Detect which cell encompasses the target text, then output its [X, Y] center coordinate. 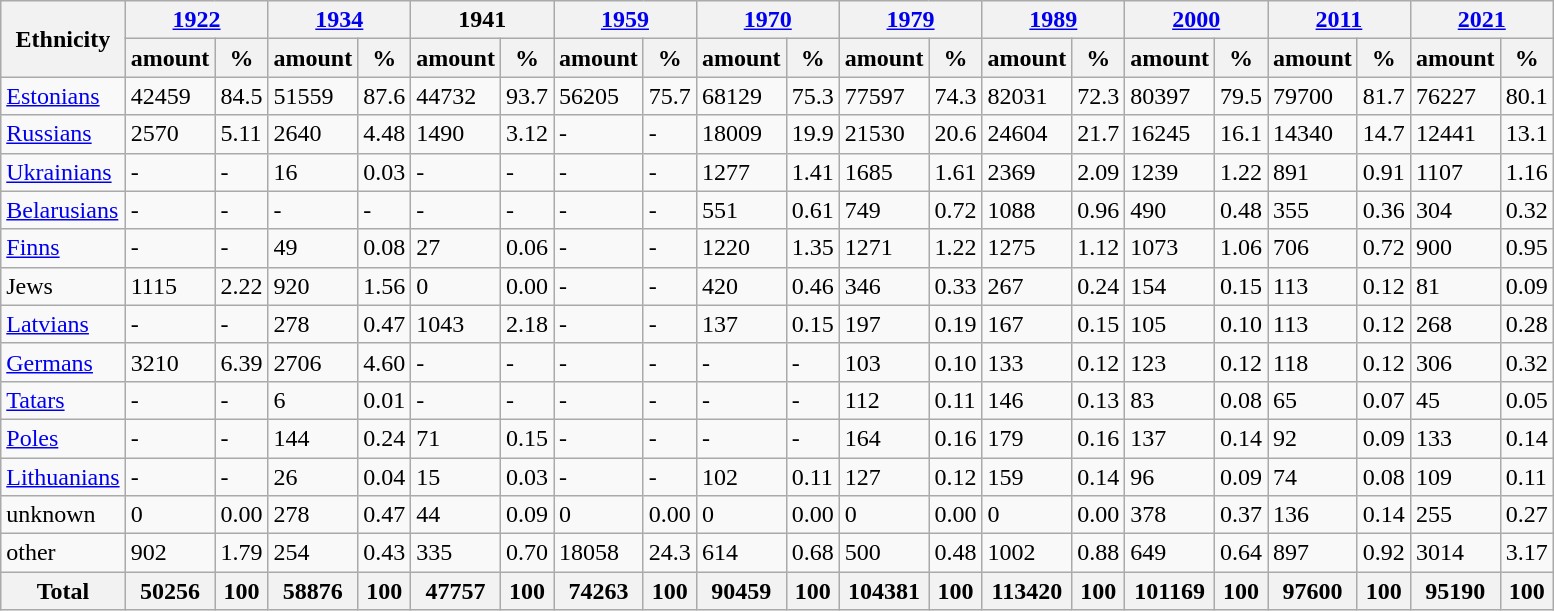
0.07 [1384, 400]
79700 [1313, 96]
76227 [1455, 96]
74263 [599, 591]
378 [1170, 515]
1107 [1455, 172]
2.22 [242, 286]
1490 [456, 134]
75.7 [670, 96]
0.06 [526, 248]
1.61 [956, 172]
0.27 [1526, 515]
891 [1313, 172]
1277 [741, 172]
1239 [1170, 172]
2706 [313, 362]
0.95 [1526, 248]
82031 [1027, 96]
255 [1455, 515]
1115 [170, 286]
3.17 [1526, 553]
1.12 [1098, 248]
159 [1027, 477]
167 [1027, 324]
45 [1455, 400]
24604 [1027, 134]
56205 [599, 96]
0.88 [1098, 553]
1275 [1027, 248]
0.68 [812, 553]
24.3 [670, 553]
346 [884, 286]
900 [1455, 248]
92 [1313, 438]
355 [1313, 210]
80.1 [1526, 96]
1220 [741, 248]
18058 [599, 553]
1685 [884, 172]
3014 [1455, 553]
74.3 [956, 96]
42459 [170, 96]
16245 [1170, 134]
71 [456, 438]
4.60 [384, 362]
16.1 [1242, 134]
19.9 [812, 134]
1.56 [384, 286]
90459 [741, 591]
0.91 [1384, 172]
21530 [884, 134]
0.19 [956, 324]
0.33 [956, 286]
0.28 [1526, 324]
123 [1170, 362]
920 [313, 286]
13.1 [1526, 134]
Estonians [63, 96]
1271 [884, 248]
81 [1455, 286]
0.92 [1384, 553]
118 [1313, 362]
0.13 [1098, 400]
268 [1455, 324]
154 [1170, 286]
1.35 [812, 248]
649 [1170, 553]
103 [884, 362]
1.06 [1242, 248]
1922 [196, 20]
2640 [313, 134]
144 [313, 438]
79.5 [1242, 96]
105 [1170, 324]
104381 [884, 591]
0.36 [1384, 210]
Ethnicity [63, 39]
127 [884, 477]
267 [1027, 286]
1989 [1054, 20]
Finns [63, 248]
146 [1027, 400]
Russians [63, 134]
490 [1170, 210]
614 [741, 553]
Latvians [63, 324]
113420 [1027, 591]
0.37 [1242, 515]
72.3 [1098, 96]
26 [313, 477]
0.61 [812, 210]
Lithuanians [63, 477]
0.43 [384, 553]
58876 [313, 591]
1.41 [812, 172]
3.12 [526, 134]
Total [63, 591]
1941 [482, 20]
75.3 [812, 96]
47757 [456, 591]
other [63, 553]
87.6 [384, 96]
420 [741, 286]
0.70 [526, 553]
136 [1313, 515]
306 [1455, 362]
5.11 [242, 134]
unknown [63, 515]
15 [456, 477]
14.7 [1384, 134]
20.6 [956, 134]
65 [1313, 400]
Belarusians [63, 210]
1934 [340, 20]
1.79 [242, 553]
1088 [1027, 210]
0.05 [1526, 400]
77597 [884, 96]
179 [1027, 438]
6.39 [242, 362]
2000 [1196, 20]
1970 [768, 20]
6 [313, 400]
1002 [1027, 553]
2021 [1482, 20]
749 [884, 210]
49 [313, 248]
Ukrainians [63, 172]
304 [1455, 210]
109 [1455, 477]
2011 [1340, 20]
14340 [1313, 134]
Jews [63, 286]
0.04 [384, 477]
500 [884, 553]
97600 [1313, 591]
27 [456, 248]
3210 [170, 362]
Tatars [63, 400]
95190 [1455, 591]
112 [884, 400]
2369 [1027, 172]
101169 [1170, 591]
Poles [63, 438]
50256 [170, 591]
197 [884, 324]
551 [741, 210]
1.16 [1526, 172]
1043 [456, 324]
897 [1313, 553]
335 [456, 553]
44732 [456, 96]
0.46 [812, 286]
2.18 [526, 324]
0.96 [1098, 210]
4.48 [384, 134]
706 [1313, 248]
93.7 [526, 96]
74 [1313, 477]
102 [741, 477]
254 [313, 553]
164 [884, 438]
68129 [741, 96]
1979 [910, 20]
84.5 [242, 96]
83 [1170, 400]
51559 [313, 96]
2570 [170, 134]
Germans [63, 362]
16 [313, 172]
96 [1170, 477]
0.01 [384, 400]
80397 [1170, 96]
12441 [1455, 134]
2.09 [1098, 172]
21.7 [1098, 134]
81.7 [1384, 96]
902 [170, 553]
1073 [1170, 248]
0.64 [1242, 553]
44 [456, 515]
1959 [626, 20]
18009 [741, 134]
